From the cell containing the given text, extract its center point as [X, Y] coordinate. 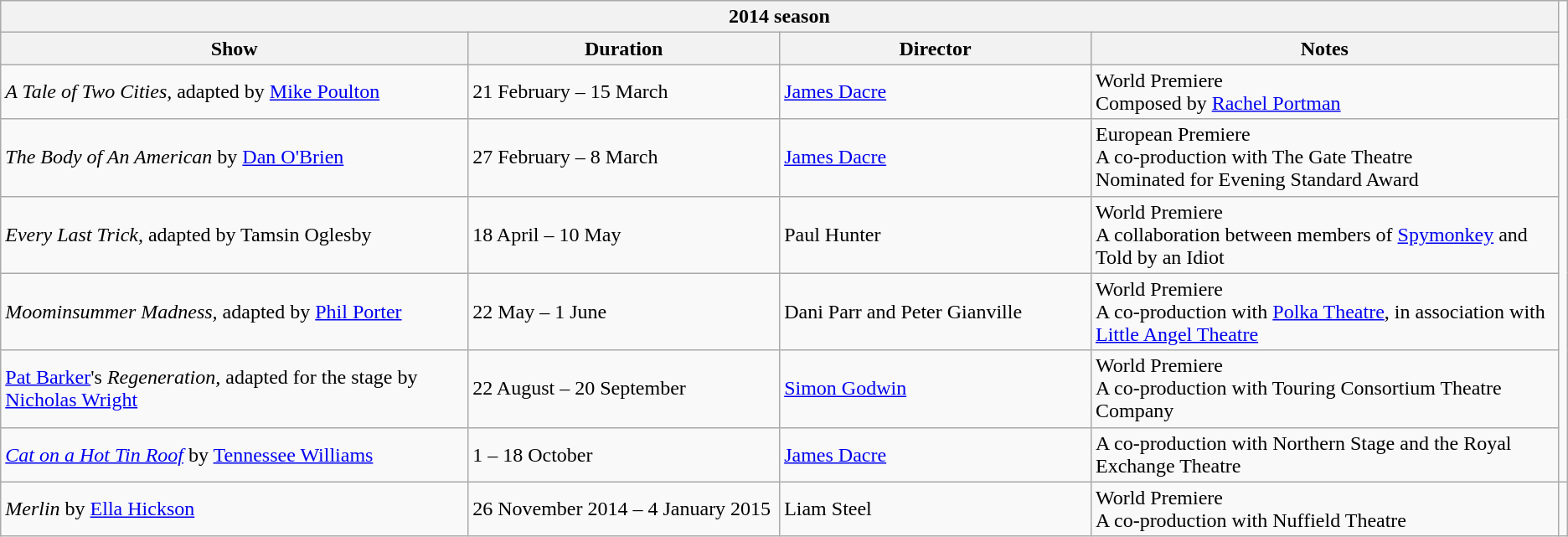
Dani Parr and Peter Gianville [936, 312]
World PremiereA co-production with Touring Consortium Theatre Company [1324, 389]
Every Last Trick, adapted by Tamsin Oglesby [235, 235]
18 April – 10 May [624, 235]
World PremiereA co-production with Polka Theatre, in association with Little Angel Theatre [1324, 312]
Notes [1324, 49]
The Body of An American by Dan O'Brien [235, 157]
A co-production with Northern Stage and the Royal Exchange Theatre [1324, 454]
21 February – 15 March [624, 92]
27 February – 8 March [624, 157]
European PremiereA co-production with The Gate TheatreNominated for Evening Standard Award [1324, 157]
22 May – 1 June [624, 312]
Liam Steel [936, 509]
Simon Godwin [936, 389]
Merlin by Ella Hickson [235, 509]
1 – 18 October [624, 454]
Director [936, 49]
Pat Barker's Regeneration, adapted for the stage by Nicholas Wright [235, 389]
Moominsummer Madness, adapted by Phil Porter [235, 312]
World PremiereComposed by Rachel Portman [1324, 92]
Paul Hunter [936, 235]
Cat on a Hot Tin Roof by Tennessee Williams [235, 454]
World PremiereA collaboration between members of Spymonkey and Told by an Idiot [1324, 235]
A Tale of Two Cities, adapted by Mike Poulton [235, 92]
26 November 2014 – 4 January 2015 [624, 509]
2014 season [779, 17]
Duration [624, 49]
Show [235, 49]
World PremiereA co-production with Nuffield Theatre [1324, 509]
22 August – 20 September [624, 389]
